Return [X, Y] of the center of cell containing provided text 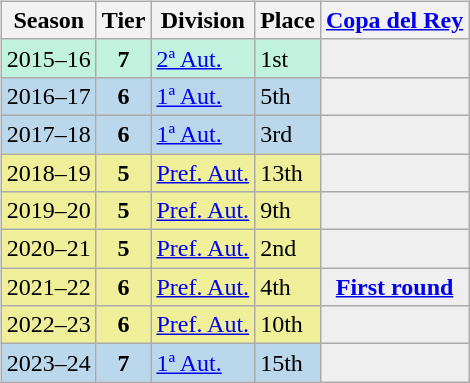
9th [288, 211]
First round [394, 287]
4th [288, 287]
2021–22 [48, 287]
2ª Aut. [203, 58]
Division [203, 20]
3rd [288, 134]
2nd [288, 249]
13th [288, 173]
Copa del Rey [394, 20]
Season [48, 20]
1st [288, 58]
2019–20 [48, 211]
Place [288, 20]
10th [288, 325]
5th [288, 96]
2016–17 [48, 96]
2022–23 [48, 325]
Tier [124, 20]
2017–18 [48, 134]
2020–21 [48, 249]
2023–24 [48, 363]
2018–19 [48, 173]
15th [288, 363]
2015–16 [48, 58]
